Pinpoint the cell where the given text exists, returning its (X, Y) midpoint coordinate. 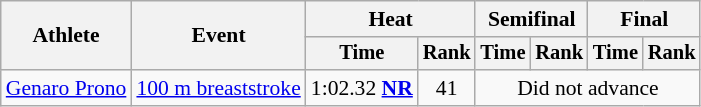
100 m breaststroke (218, 88)
Semifinal (531, 19)
41 (447, 88)
1:02.32 NR (362, 88)
Did not advance (588, 88)
Athlete (66, 36)
Genaro Prono (66, 88)
Heat (391, 19)
Event (218, 36)
Final (644, 19)
